Return [X, Y] of the center of cell containing provided text 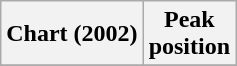
Peakposition [189, 34]
Chart (2002) [72, 34]
